Scan for the cell matching the given text and deliver its [X, Y] coordinate at center. 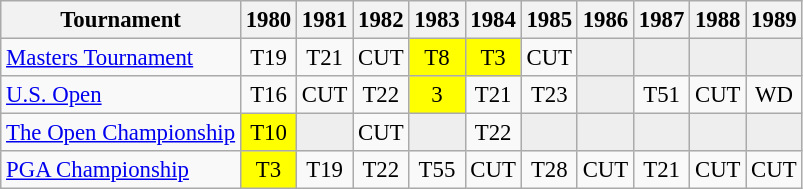
1984 [493, 20]
T8 [437, 58]
T10 [268, 133]
1980 [268, 20]
T23 [549, 95]
T55 [437, 170]
3 [437, 95]
1981 [325, 20]
Masters Tournament [121, 58]
T28 [549, 170]
The Open Championship [121, 133]
1987 [661, 20]
WD [774, 95]
1983 [437, 20]
U.S. Open [121, 95]
T51 [661, 95]
1988 [718, 20]
1985 [549, 20]
Tournament [121, 20]
1982 [381, 20]
PGA Championship [121, 170]
1989 [774, 20]
T16 [268, 95]
1986 [605, 20]
